Identify which cell holds the provided text, then report its [x, y] central coordinate. 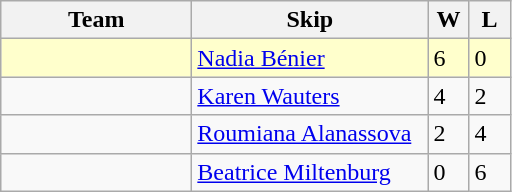
L [490, 20]
Karen Wauters [310, 96]
Nadia Bénier [310, 58]
Skip [310, 20]
Team [96, 20]
Roumiana Alanassova [310, 134]
Beatrice Miltenburg [310, 172]
W [448, 20]
